Pinpoint the cell where the given text exists, returning its [x, y] midpoint coordinate. 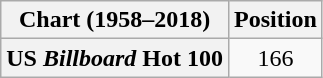
US Billboard Hot 100 [115, 58]
Chart (1958–2018) [115, 20]
166 [276, 58]
Position [276, 20]
